Identify which cell holds the provided text, then report its (X, Y) central coordinate. 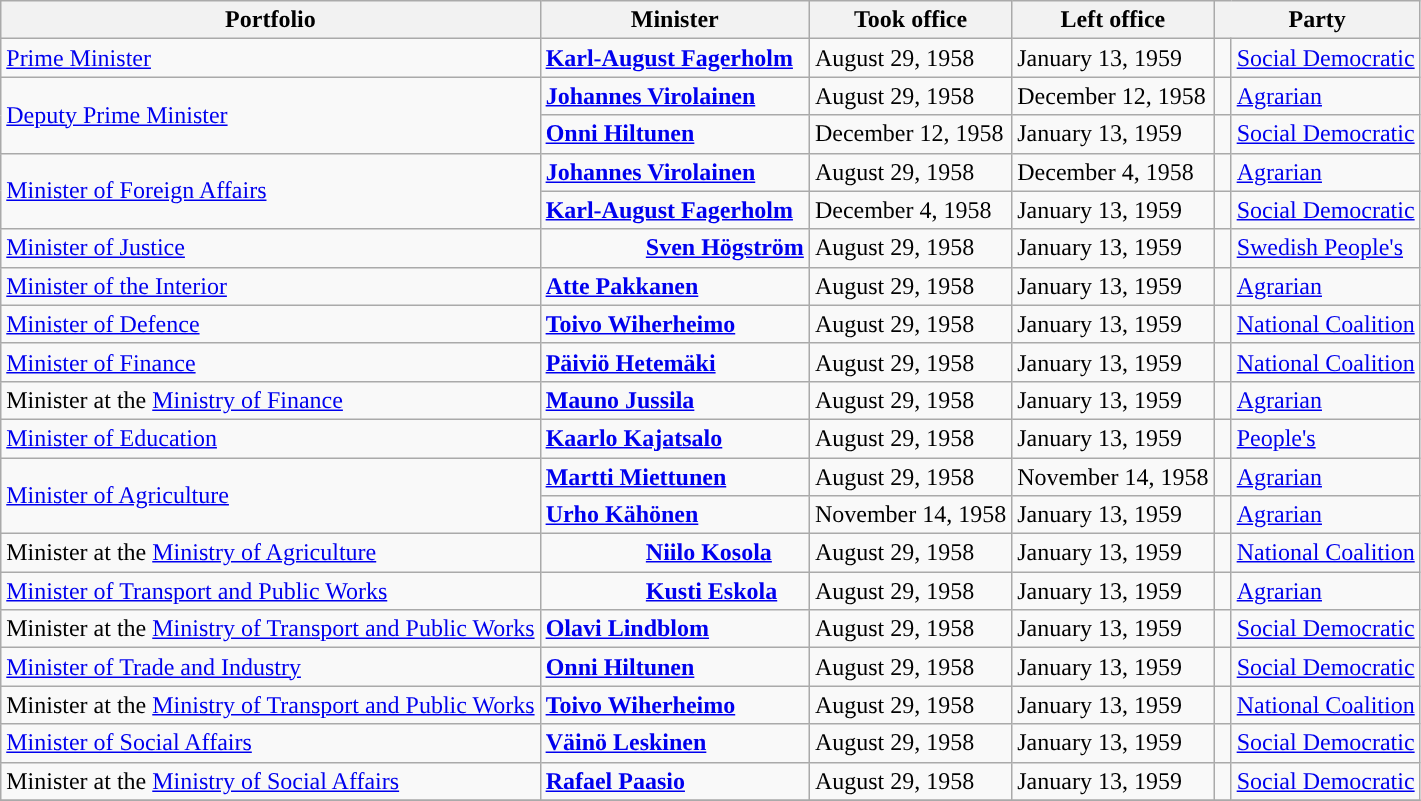
Minister of Trade and Industry (270, 667)
Urho Kähönen (674, 515)
Minister at the Ministry of Social Affairs (270, 781)
Minister of Education (270, 438)
Olavi Lindblom (674, 629)
Minister of Defence (270, 324)
Minister of Justice (270, 248)
Minister of Finance (270, 362)
Päiviö Hetemäki (674, 362)
Minister at the Ministry of Agriculture (270, 553)
Sven Högström (674, 248)
People's (1326, 438)
Rafael Paasio (674, 781)
Minister of Social Affairs (270, 743)
Took office (910, 20)
Minister of Foreign Affairs (270, 191)
Atte Pakkanen (674, 286)
Väinö Leskinen (674, 743)
Party (1317, 20)
Minister of Agriculture (270, 496)
Deputy Prime Minister (270, 115)
Prime Minister (270, 58)
Kaarlo Kajatsalo (674, 438)
Minister (674, 20)
Kusti Eskola (674, 591)
Left office (1113, 20)
Mauno Jussila (674, 400)
Swedish People's (1326, 248)
Portfolio (270, 20)
Niilo Kosola (674, 553)
Minister of the Interior (270, 286)
Minister at the Ministry of Finance (270, 400)
Minister of Transport and Public Works (270, 591)
Martti Miettunen (674, 477)
